Return the [x, y] coordinate for the center point of the cell that contains the specified text.  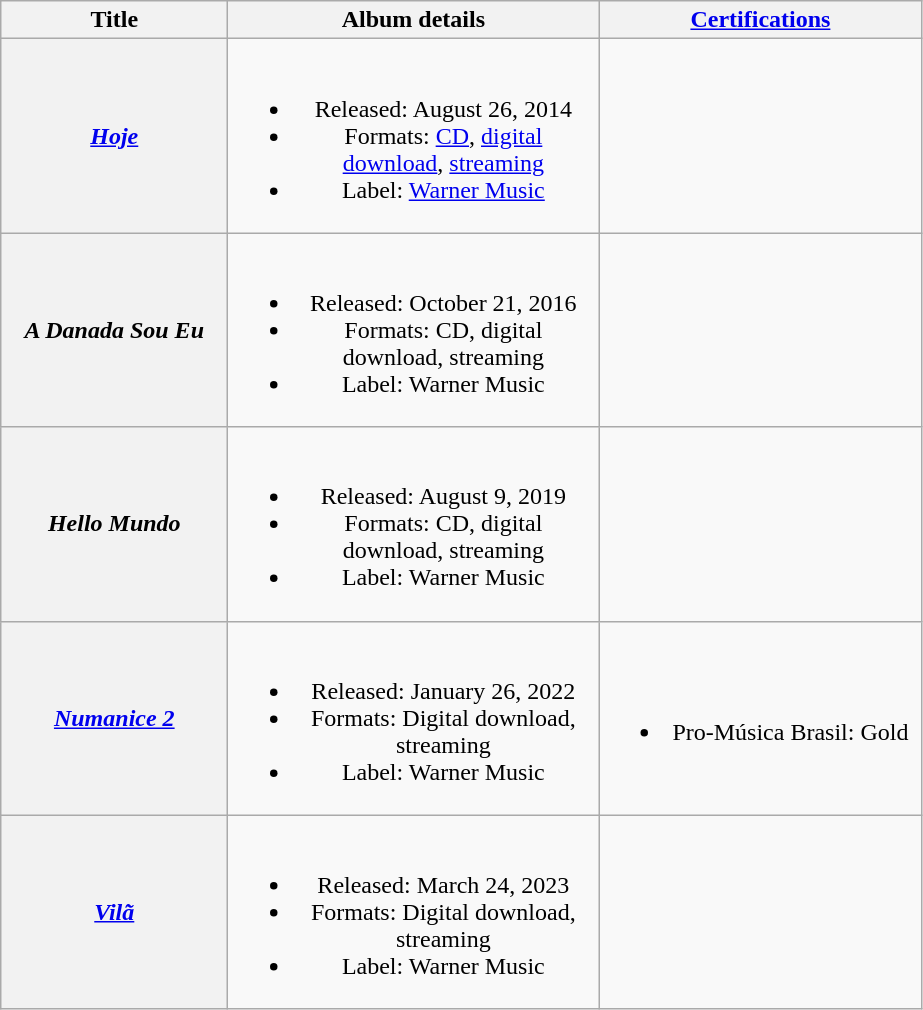
Released: August 9, 2019Formats: CD, digital download, streamingLabel: Warner Music [414, 524]
A Danada Sou Eu [114, 330]
Released: March 24, 2023Formats: Digital download, streamingLabel: Warner Music [414, 912]
Released: January 26, 2022Formats: Digital download, streamingLabel: Warner Music [414, 718]
Numanice 2 [114, 718]
Certifications [760, 20]
Title [114, 20]
Vilã [114, 912]
Hoje [114, 136]
Released: August 26, 2014Formats: CD, digital download, streamingLabel: Warner Music [414, 136]
Hello Mundo [114, 524]
Released: October 21, 2016Formats: CD, digital download, streamingLabel: Warner Music [414, 330]
Pro-Música Brasil: Gold [760, 718]
Album details [414, 20]
